Find where the given text appears and provide that cell's center as (X, Y) coordinate. 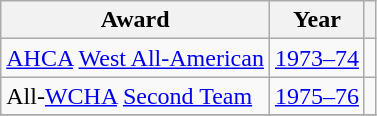
Award (136, 20)
All-WCHA Second Team (136, 96)
AHCA West All-American (136, 58)
Year (316, 20)
1975–76 (316, 96)
1973–74 (316, 58)
